Provide the (X, Y) coordinate of the cell's center where the given text is located.  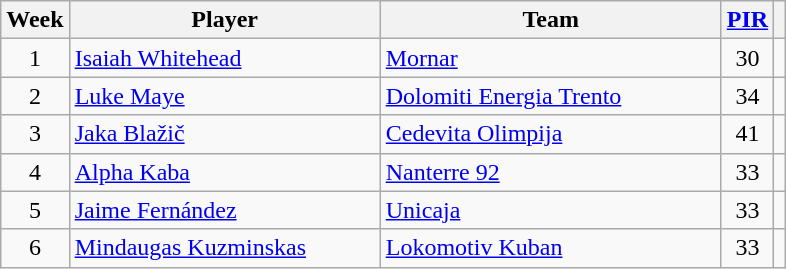
Week (35, 20)
Lokomotiv Kuban (550, 248)
41 (747, 134)
Mornar (550, 58)
Player (224, 20)
Team (550, 20)
Luke Maye (224, 96)
30 (747, 58)
Jaime Fernández (224, 210)
5 (35, 210)
Dolomiti Energia Trento (550, 96)
Mindaugas Kuzminskas (224, 248)
3 (35, 134)
Jaka Blažič (224, 134)
Unicaja (550, 210)
34 (747, 96)
6 (35, 248)
1 (35, 58)
PIR (747, 20)
2 (35, 96)
Isaiah Whitehead (224, 58)
Alpha Kaba (224, 172)
Cedevita Olimpija (550, 134)
4 (35, 172)
Nanterre 92 (550, 172)
